Provide the (x, y) coordinate of the cell's center where the given text is located.  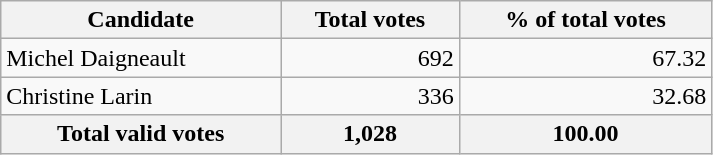
67.32 (585, 58)
692 (370, 58)
336 (370, 96)
Christine Larin (141, 96)
Total valid votes (141, 134)
Total votes (370, 20)
% of total votes (585, 20)
32.68 (585, 96)
100.00 (585, 134)
Candidate (141, 20)
Michel Daigneault (141, 58)
1,028 (370, 134)
